Scan for the cell matching the given text and deliver its [X, Y] coordinate at center. 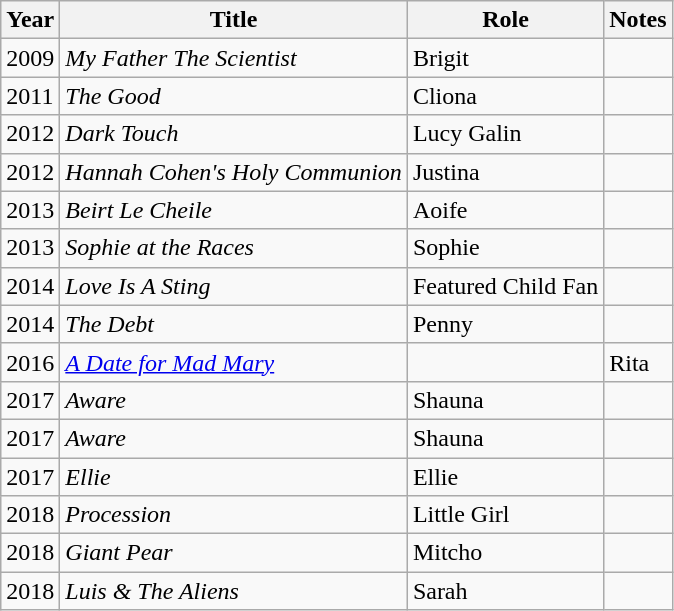
Aoife [505, 210]
Cliona [505, 96]
2011 [30, 96]
Mitcho [505, 553]
A Date for Mad Mary [234, 362]
Beirt Le Cheile [234, 210]
Role [505, 20]
Penny [505, 324]
Lucy Galin [505, 134]
Hannah Cohen's Holy Communion [234, 172]
Love Is A Sting [234, 286]
Sophie [505, 248]
Giant Pear [234, 553]
Justina [505, 172]
Sophie at the Races [234, 248]
Featured Child Fan [505, 286]
2016 [30, 362]
Procession [234, 515]
The Good [234, 96]
Title [234, 20]
The Debt [234, 324]
Rita [638, 362]
Luis & The Aliens [234, 591]
Year [30, 20]
Dark Touch [234, 134]
My Father The Scientist [234, 58]
Notes [638, 20]
Brigit [505, 58]
Little Girl [505, 515]
2009 [30, 58]
Sarah [505, 591]
